For the text-containing cell, return its midpoint in [x, y] coordinate format. 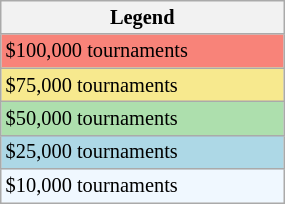
$10,000 tournaments [142, 186]
$50,000 tournaments [142, 118]
Legend [142, 17]
$25,000 tournaments [142, 152]
$75,000 tournaments [142, 85]
$100,000 tournaments [142, 51]
